Return [X, Y] of the center of cell containing provided text 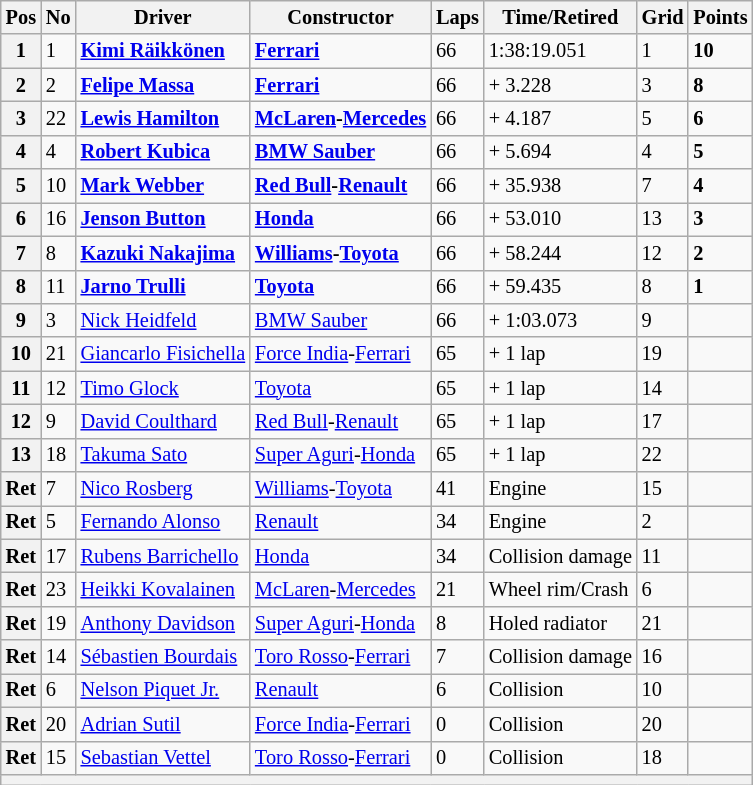
+ 1:03.073 [560, 320]
David Coulthard [163, 421]
Nelson Piquet Jr. [163, 690]
Jenson Button [163, 219]
Takuma Sato [163, 455]
No [58, 17]
Pos [21, 17]
41 [458, 489]
+ 3.228 [560, 85]
Laps [458, 17]
+ 58.244 [560, 253]
Jarno Trulli [163, 287]
+ 5.694 [560, 152]
Lewis Hamilton [163, 118]
Driver [163, 17]
+ 53.010 [560, 219]
Mark Webber [163, 186]
Sebastian Vettel [163, 758]
Heikki Kovalainen [163, 589]
Rubens Barrichello [163, 556]
Robert Kubica [163, 152]
Anthony Davidson [163, 623]
Points [720, 17]
Timo Glock [163, 388]
Adrian Sutil [163, 724]
+ 59.435 [560, 287]
Wheel rim/Crash [560, 589]
+ 4.187 [560, 118]
Sébastien Bourdais [163, 657]
Felipe Massa [163, 85]
Kazuki Nakajima [163, 253]
Time/Retired [560, 17]
1:38:19.051 [560, 51]
+ 35.938 [560, 186]
Nick Heidfeld [163, 320]
23 [58, 589]
Kimi Räikkönen [163, 51]
Constructor [340, 17]
Nico Rosberg [163, 489]
Grid [663, 17]
Fernando Alonso [163, 522]
Holed radiator [560, 623]
Giancarlo Fisichella [163, 354]
